Locate the cell with the specified text and output its [X, Y] center coordinate. 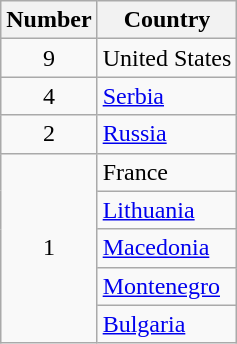
2 [49, 134]
Bulgaria [167, 324]
Number [49, 20]
Macedonia [167, 248]
Russia [167, 134]
9 [49, 58]
United States [167, 58]
4 [49, 96]
France [167, 172]
Montenegro [167, 286]
Country [167, 20]
Serbia [167, 96]
Lithuania [167, 210]
1 [49, 248]
